Output the (x, y) coordinate of the center of the cell containing the given text.  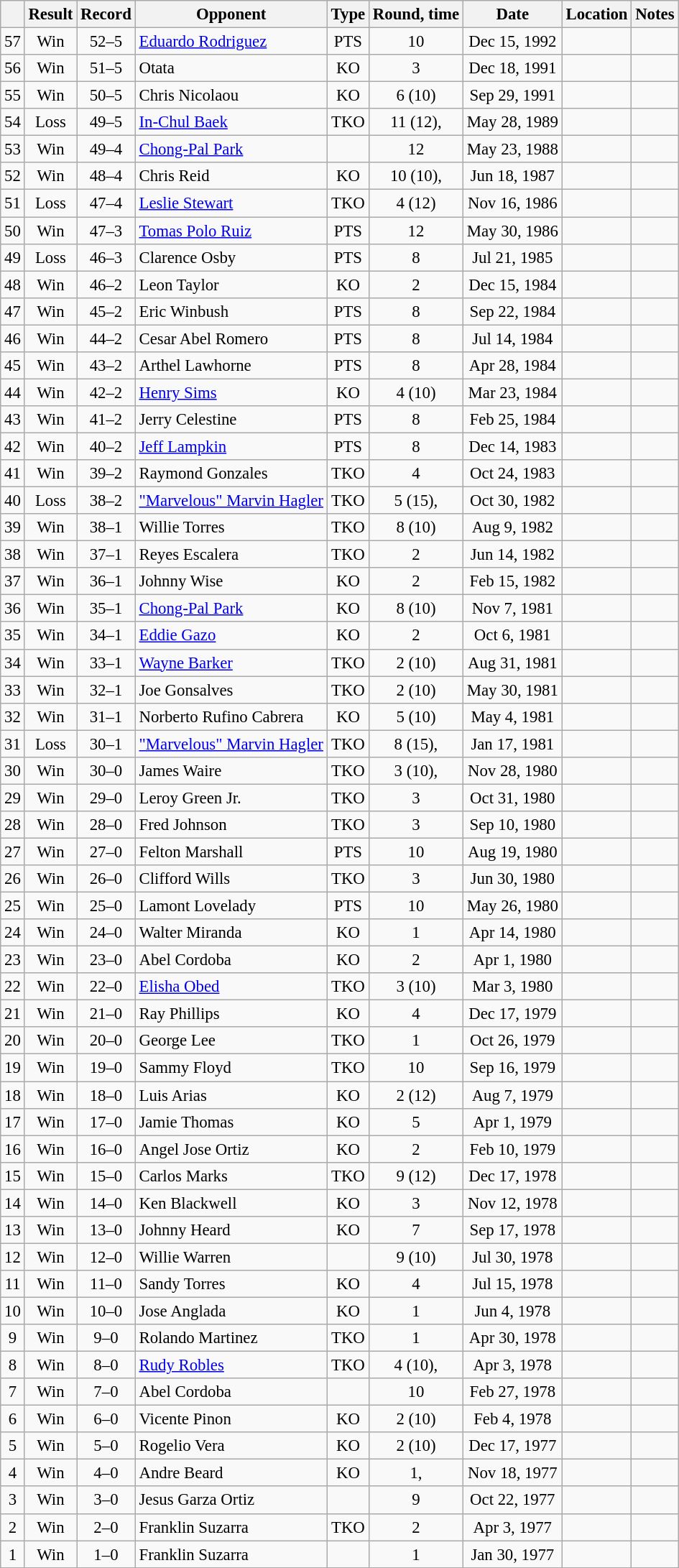
40 (13, 501)
6–0 (106, 1419)
29 (13, 798)
17–0 (106, 1122)
46–3 (106, 257)
Felton Marshall (231, 852)
Carlos Marks (231, 1176)
7–0 (106, 1392)
19 (13, 1068)
25–0 (106, 906)
Ray Phillips (231, 1014)
Apr 1, 1979 (512, 1122)
53 (13, 149)
Notes (655, 14)
9 (10) (417, 1257)
Aug 19, 1980 (512, 852)
1–0 (106, 1554)
Rogelio Vera (231, 1446)
Norberto Rufino Cabrera (231, 716)
Tomas Polo Ruiz (231, 231)
Leslie Stewart (231, 203)
Lamont Lovelady (231, 906)
George Lee (231, 1041)
23 (13, 960)
Dec 17, 1977 (512, 1446)
Apr 30, 1978 (512, 1338)
Clarence Osby (231, 257)
50–5 (106, 96)
22 (13, 987)
47–3 (106, 231)
5–0 (106, 1446)
35–1 (106, 609)
Eric Winbush (231, 311)
Oct 26, 1979 (512, 1041)
34–1 (106, 636)
17 (13, 1122)
Reyes Escalera (231, 555)
52 (13, 176)
Feb 15, 1982 (512, 581)
Jan 17, 1981 (512, 744)
54 (13, 122)
28–0 (106, 825)
43 (13, 420)
Aug 31, 1981 (512, 663)
James Waire (231, 771)
19–0 (106, 1068)
21–0 (106, 1014)
Mar 3, 1980 (512, 987)
Sep 16, 1979 (512, 1068)
Rudy Robles (231, 1365)
46 (13, 338)
Sep 10, 1980 (512, 825)
11 (12), (417, 122)
45–2 (106, 311)
29–0 (106, 798)
3 (10) (417, 987)
47 (13, 311)
38–2 (106, 501)
41 (13, 474)
Nov 12, 1978 (512, 1203)
Feb 10, 1979 (512, 1149)
Jamie Thomas (231, 1122)
May 28, 1989 (512, 122)
Jerry Celestine (231, 420)
Nov 18, 1977 (512, 1473)
44–2 (106, 338)
May 30, 1981 (512, 690)
May 26, 1980 (512, 906)
May 30, 1986 (512, 231)
30–1 (106, 744)
51 (13, 203)
12–0 (106, 1257)
Leon Taylor (231, 285)
Oct 22, 1977 (512, 1500)
Round, time (417, 14)
22–0 (106, 987)
Feb 4, 1978 (512, 1419)
36–1 (106, 581)
41–2 (106, 420)
Apr 14, 1980 (512, 933)
30 (13, 771)
Eddie Gazo (231, 636)
18 (13, 1095)
14–0 (106, 1203)
Eduardo Rodriguez (231, 42)
26 (13, 879)
43–2 (106, 366)
31 (13, 744)
20 (13, 1041)
Nov 16, 1986 (512, 203)
3 (10), (417, 771)
33 (13, 690)
2–0 (106, 1527)
38–1 (106, 527)
30–0 (106, 771)
24 (13, 933)
37–1 (106, 555)
Nov 7, 1981 (512, 609)
27 (13, 852)
Nov 28, 1980 (512, 771)
5 (15), (417, 501)
Ken Blackwell (231, 1203)
4 (10) (417, 392)
32 (13, 716)
Jul 14, 1984 (512, 338)
Raymond Gonzales (231, 474)
Type (348, 14)
Rolando Martinez (231, 1338)
40–2 (106, 446)
9–0 (106, 1338)
49–4 (106, 149)
Apr 1, 1980 (512, 960)
Oct 6, 1981 (512, 636)
57 (13, 42)
Jesus Garza Ortiz (231, 1500)
Result (50, 14)
18–0 (106, 1095)
Fred Johnson (231, 825)
Jun 30, 1980 (512, 879)
38 (13, 555)
Johnny Wise (231, 581)
Walter Miranda (231, 933)
Aug 9, 1982 (512, 527)
Angel Jose Ortiz (231, 1149)
Jeff Lampkin (231, 446)
Elisha Obed (231, 987)
Jun 4, 1978 (512, 1311)
Andre Beard (231, 1473)
9 (12) (417, 1176)
55 (13, 96)
Chris Nicolaou (231, 96)
39 (13, 527)
Jun 18, 1987 (512, 176)
13–0 (106, 1230)
Location (596, 14)
11–0 (106, 1284)
24–0 (106, 933)
45 (13, 366)
Jul 15, 1978 (512, 1284)
44 (13, 392)
Wayne Barker (231, 663)
21 (13, 1014)
Feb 27, 1978 (512, 1392)
Date (512, 14)
Dec 15, 1984 (512, 285)
Opponent (231, 14)
Apr 28, 1984 (512, 366)
42 (13, 446)
36 (13, 609)
26–0 (106, 879)
Jul 21, 1985 (512, 257)
Jun 14, 1982 (512, 555)
25 (13, 906)
Sep 17, 1978 (512, 1230)
10–0 (106, 1311)
Johnny Heard (231, 1230)
Dec 17, 1978 (512, 1176)
52–5 (106, 42)
6 (13, 1419)
6 (10) (417, 96)
46–2 (106, 285)
4 (10), (417, 1365)
Jan 30, 1977 (512, 1554)
47–4 (106, 203)
Chris Reid (231, 176)
In-Chul Baek (231, 122)
4–0 (106, 1473)
33–1 (106, 663)
13 (13, 1230)
Jose Anglada (231, 1311)
Henry Sims (231, 392)
Oct 24, 1983 (512, 474)
Luis Arias (231, 1095)
Clifford Wills (231, 879)
May 4, 1981 (512, 716)
Joe Gonsalves (231, 690)
2 (12) (417, 1095)
34 (13, 663)
Oct 30, 1982 (512, 501)
39–2 (106, 474)
42–2 (106, 392)
1, (417, 1473)
15–0 (106, 1176)
Dec 17, 1979 (512, 1014)
10 (10), (417, 176)
Willie Warren (231, 1257)
35 (13, 636)
14 (13, 1203)
8 (15), (417, 744)
Record (106, 14)
49–5 (106, 122)
Arthel Lawhorne (231, 366)
Vicente Pinon (231, 1419)
Jul 30, 1978 (512, 1257)
8–0 (106, 1365)
Dec 15, 1992 (512, 42)
Dec 14, 1983 (512, 446)
31–1 (106, 716)
16–0 (106, 1149)
Otata (231, 68)
48–4 (106, 176)
20–0 (106, 1041)
23–0 (106, 960)
56 (13, 68)
Leroy Green Jr. (231, 798)
16 (13, 1149)
4 (12) (417, 203)
3–0 (106, 1500)
Cesar Abel Romero (231, 338)
Mar 23, 1984 (512, 392)
48 (13, 285)
May 23, 1988 (512, 149)
Willie Torres (231, 527)
27–0 (106, 852)
28 (13, 825)
11 (13, 1284)
32–1 (106, 690)
50 (13, 231)
Sandy Torres (231, 1284)
Sammy Floyd (231, 1068)
51–5 (106, 68)
5 (10) (417, 716)
15 (13, 1176)
Oct 31, 1980 (512, 798)
Aug 7, 1979 (512, 1095)
Sep 22, 1984 (512, 311)
Feb 25, 1984 (512, 420)
Dec 18, 1991 (512, 68)
Apr 3, 1977 (512, 1527)
Sep 29, 1991 (512, 96)
Apr 3, 1978 (512, 1365)
37 (13, 581)
49 (13, 257)
